Identify which cell holds the provided text, then report its [X, Y] central coordinate. 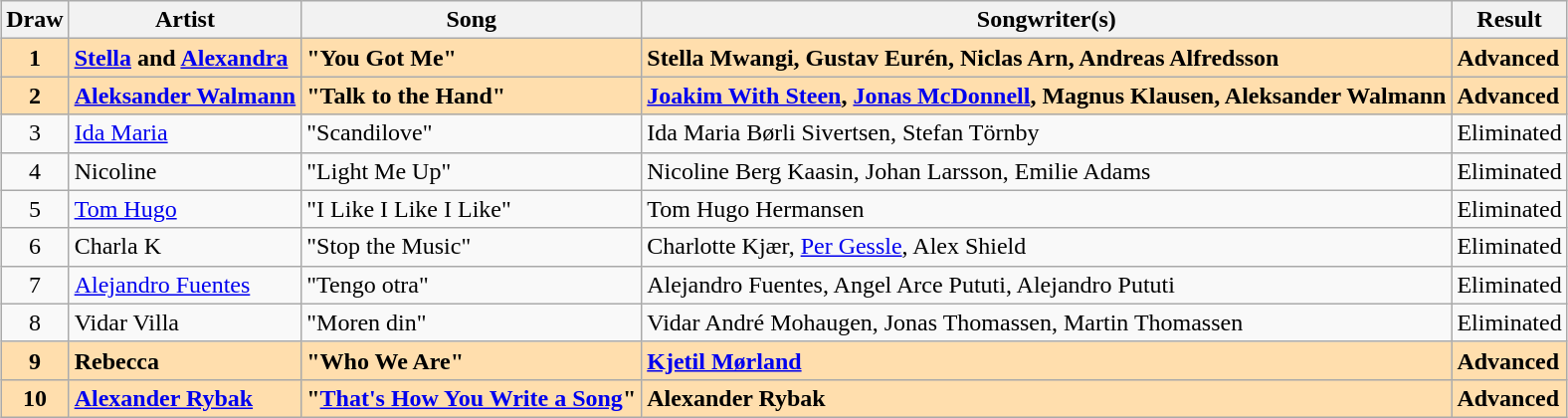
5 [35, 209]
10 [35, 398]
Ida Maria Børli Sivertsen, Stefan Törnby [1047, 133]
Tom Hugo [185, 209]
4 [35, 171]
Songwriter(s) [1047, 20]
"Moren din" [472, 322]
9 [35, 360]
"Tengo otra" [472, 285]
"Who We Are" [472, 360]
Stella and Alexandra [185, 58]
"Light Me Up" [472, 171]
Nicoline Berg Kaasin, Johan Larsson, Emilie Adams [1047, 171]
"You Got Me" [472, 58]
Tom Hugo Hermansen [1047, 209]
Alejandro Fuentes, Angel Arce Pututi, Alejandro Pututi [1047, 285]
Stella Mwangi, Gustav Eurén, Niclas Arn, Andreas Alfredsson [1047, 58]
1 [35, 58]
Alejandro Fuentes [185, 285]
Kjetil Mørland [1047, 360]
Result [1509, 20]
Nicoline [185, 171]
Artist [185, 20]
Rebecca [185, 360]
Ida Maria [185, 133]
Vidar Villa [185, 322]
"Stop the Music" [472, 247]
3 [35, 133]
Vidar André Mohaugen, Jonas Thomassen, Martin Thomassen [1047, 322]
Song [472, 20]
7 [35, 285]
Joakim With Steen, Jonas McDonnell, Magnus Klausen, Aleksander Walmann [1047, 96]
"Scandilove" [472, 133]
Aleksander Walmann [185, 96]
Charla K [185, 247]
Draw [35, 20]
"I Like I Like I Like" [472, 209]
"That's How You Write a Song" [472, 398]
Charlotte Kjær, Per Gessle, Alex Shield [1047, 247]
6 [35, 247]
8 [35, 322]
2 [35, 96]
"Talk to the Hand" [472, 96]
